From the cell containing the given text, extract its center point as [X, Y] coordinate. 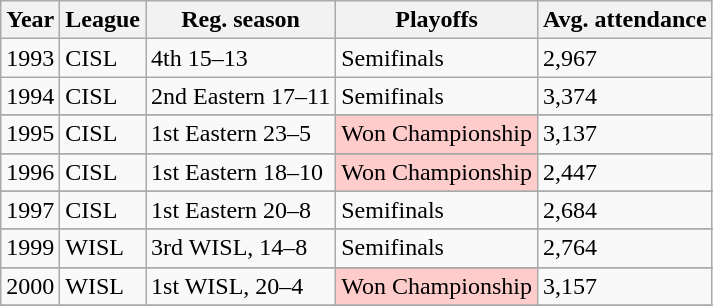
Playoffs [437, 20]
1st Eastern 23–5 [241, 134]
3,157 [624, 286]
1996 [30, 172]
2,764 [624, 248]
2000 [30, 286]
1st Eastern 18–10 [241, 172]
2,684 [624, 210]
1999 [30, 248]
2,447 [624, 172]
Year [30, 20]
1993 [30, 58]
Reg. season [241, 20]
3,374 [624, 96]
3rd WISL, 14–8 [241, 248]
2,967 [624, 58]
1st Eastern 20–8 [241, 210]
2nd Eastern 17–11 [241, 96]
1994 [30, 96]
3,137 [624, 134]
1995 [30, 134]
1st WISL, 20–4 [241, 286]
4th 15–13 [241, 58]
League [103, 20]
Avg. attendance [624, 20]
1997 [30, 210]
